From the cell containing the given text, extract its center point as [X, Y] coordinate. 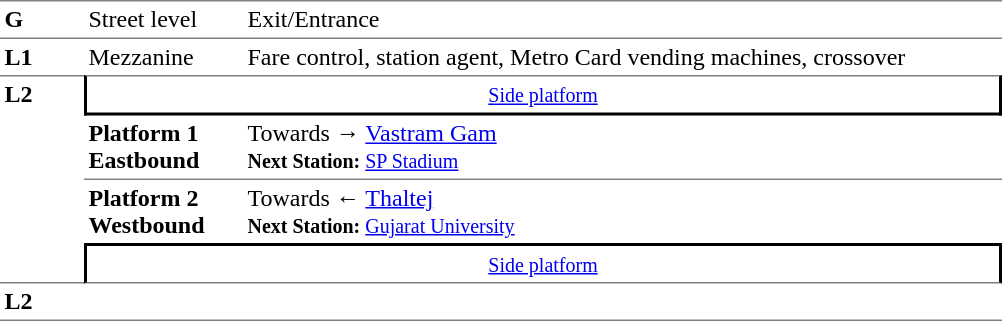
L2 [42, 179]
Towards ← ThaltejNext Station: Gujarat University [622, 212]
Towards → Vastram GamNext Station: SP Stadium [622, 148]
G [42, 20]
Platform 2Westbound [164, 212]
L1 [42, 57]
Fare control, station agent, Metro Card vending machines, crossover [622, 57]
Platform 1Eastbound [164, 148]
Exit/Entrance [622, 20]
Street level [164, 20]
Mezzanine [164, 57]
